Output the (X, Y) coordinate of the center of the cell containing the given text.  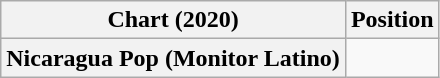
Nicaragua Pop (Monitor Latino) (174, 58)
Chart (2020) (174, 20)
Position (392, 20)
